Provide the [x, y] coordinate of the cell's center where the given text is located.  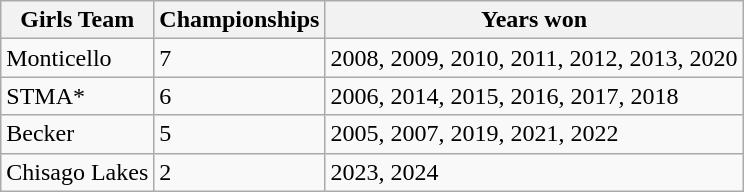
Championships [240, 20]
2 [240, 172]
Girls Team [78, 20]
2008, 2009, 2010, 2011, 2012, 2013, 2020 [534, 58]
Years won [534, 20]
2023, 2024 [534, 172]
6 [240, 96]
2005, 2007, 2019, 2021, 2022 [534, 134]
2006, 2014, 2015, 2016, 2017, 2018 [534, 96]
STMA* [78, 96]
Becker [78, 134]
5 [240, 134]
Monticello [78, 58]
7 [240, 58]
Chisago Lakes [78, 172]
